Find where the given text appears and provide that cell's center as [x, y] coordinate. 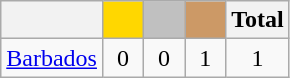
Total [258, 20]
Barbados [52, 58]
